Extract the [X, Y] coordinate from the center of the cell holding the provided text.  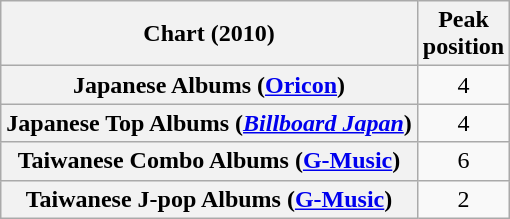
Taiwanese J-pop Albums (G-Music) [210, 199]
Taiwanese Combo Albums (G-Music) [210, 161]
Japanese Albums (Oricon) [210, 85]
Peakposition [463, 34]
6 [463, 161]
Japanese Top Albums (Billboard Japan) [210, 123]
2 [463, 199]
Chart (2010) [210, 34]
